For the text-containing cell, return its midpoint in [X, Y] coordinate format. 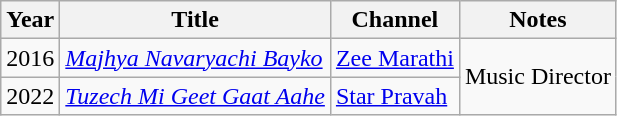
Zee Marathi [394, 58]
Music Director [538, 77]
Notes [538, 20]
Title [196, 20]
Tuzech Mi Geet Gaat Aahe [196, 96]
2016 [30, 58]
Channel [394, 20]
Star Pravah [394, 96]
Majhya Navaryachi Bayko [196, 58]
2022 [30, 96]
Year [30, 20]
